Return the (X, Y) coordinate for the center point of the cell that contains the specified text.  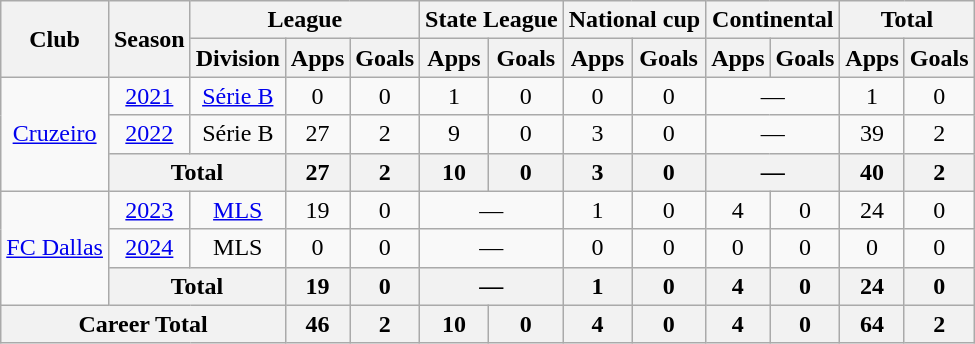
Career Total (144, 324)
2022 (149, 134)
Club (55, 39)
39 (872, 134)
Season (149, 39)
Cruzeiro (55, 134)
Division (238, 58)
64 (872, 324)
2023 (149, 210)
46 (317, 324)
2021 (149, 96)
FC Dallas (55, 248)
National cup (634, 20)
2024 (149, 248)
9 (454, 134)
40 (872, 172)
Continental (773, 20)
League (304, 20)
State League (492, 20)
